Detect which cell encompasses the target text, then output its [X, Y] center coordinate. 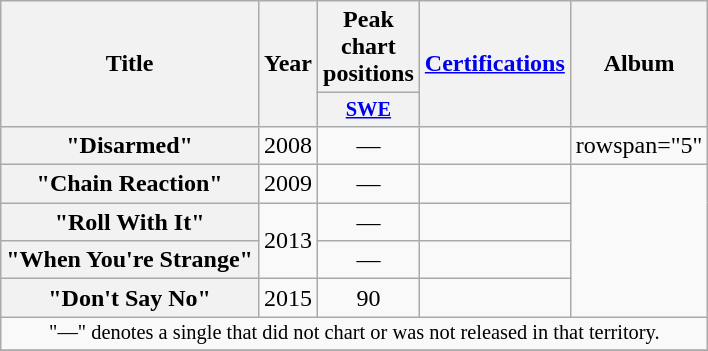
"—" denotes a single that did not chart or was not released in that territory. [354, 334]
"Roll With It" [130, 222]
"When You're Strange" [130, 260]
Album [639, 64]
Certifications [494, 64]
2013 [288, 241]
2015 [288, 298]
2009 [288, 184]
Year [288, 64]
2008 [288, 145]
rowspan="5" [639, 145]
90 [369, 298]
"Disarmed" [130, 145]
Peak chart positions [369, 47]
SWE [369, 110]
"Don't Say No" [130, 298]
Title [130, 64]
"Chain Reaction" [130, 184]
